Extract the (x, y) coordinate from the center of the cell holding the provided text.  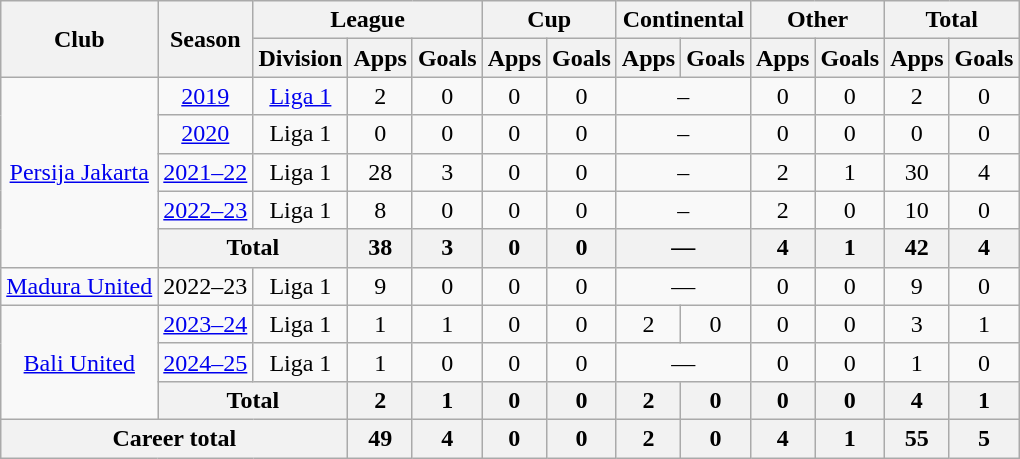
2024–25 (206, 362)
42 (917, 248)
8 (380, 210)
2020 (206, 134)
Cup (549, 20)
38 (380, 248)
5 (984, 438)
Season (206, 39)
Career total (174, 438)
Other (817, 20)
2021–22 (206, 172)
Persija Jakarta (80, 172)
Division (300, 58)
Continental (683, 20)
30 (917, 172)
28 (380, 172)
2019 (206, 96)
2023–24 (206, 324)
10 (917, 210)
49 (380, 438)
Madura United (80, 286)
Bali United (80, 362)
League (368, 20)
Club (80, 39)
55 (917, 438)
